Capture the cell that displays the provided text and extract its (x, y) central coordinate. 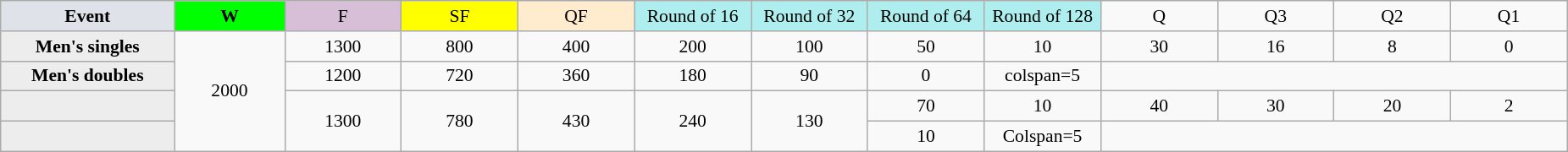
Round of 16 (693, 16)
720 (460, 76)
90 (809, 76)
800 (460, 46)
W (230, 16)
360 (576, 76)
130 (809, 122)
400 (576, 46)
Q2 (1393, 16)
QF (576, 16)
100 (809, 46)
Men's doubles (88, 76)
2 (1509, 106)
780 (460, 122)
50 (926, 46)
1200 (343, 76)
200 (693, 46)
Round of 128 (1043, 16)
2000 (230, 91)
70 (926, 106)
40 (1159, 106)
8 (1393, 46)
Men's singles (88, 46)
Colspan=5 (1043, 137)
Round of 64 (926, 16)
430 (576, 122)
180 (693, 76)
Q1 (1509, 16)
Q3 (1276, 16)
SF (460, 16)
20 (1393, 106)
F (343, 16)
Event (88, 16)
colspan=5 (1043, 76)
240 (693, 122)
16 (1276, 46)
Q (1159, 16)
Round of 32 (809, 16)
